From the cell containing the given text, extract its center point as [X, Y] coordinate. 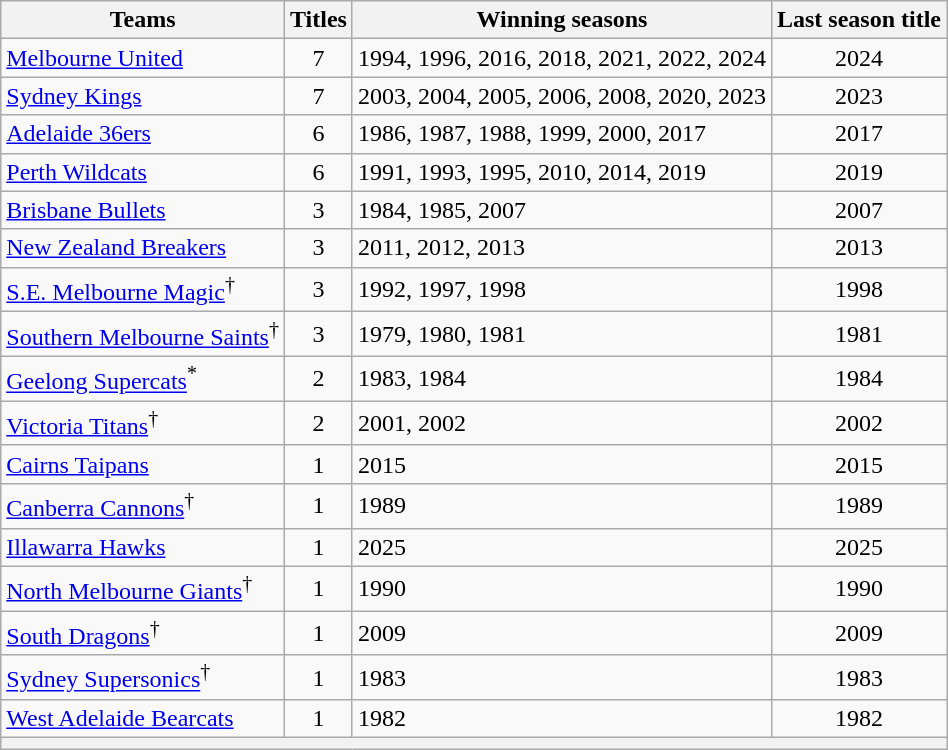
2001, 2002 [562, 424]
1983, 1984 [562, 378]
2002 [858, 424]
South Dragons† [143, 634]
1984, 1985, 2007 [562, 210]
1979, 1980, 1981 [562, 334]
Southern Melbourne Saints† [143, 334]
North Melbourne Giants† [143, 588]
S.E. Melbourne Magic† [143, 290]
Sydney Supersonics† [143, 678]
1998 [858, 290]
1992, 1997, 1998 [562, 290]
2023 [858, 96]
West Adelaide Bearcats [143, 719]
2024 [858, 58]
Victoria Titans† [143, 424]
1994, 1996, 2016, 2018, 2021, 2022, 2024 [562, 58]
Geelong Supercats* [143, 378]
1991, 1993, 1995, 2010, 2014, 2019 [562, 172]
2007 [858, 210]
Brisbane Bullets [143, 210]
1981 [858, 334]
2011, 2012, 2013 [562, 248]
Sydney Kings [143, 96]
2013 [858, 248]
2017 [858, 134]
Last season title [858, 20]
2019 [858, 172]
New Zealand Breakers [143, 248]
Melbourne United [143, 58]
Titles [318, 20]
Adelaide 36ers [143, 134]
1986, 1987, 1988, 1999, 2000, 2017 [562, 134]
Perth Wildcats [143, 172]
Winning seasons [562, 20]
Illawarra Hawks [143, 547]
1984 [858, 378]
Cairns Taipans [143, 464]
Canberra Cannons† [143, 506]
Teams [143, 20]
2003, 2004, 2005, 2006, 2008, 2020, 2023 [562, 96]
